Scan for the cell matching the given text and deliver its (X, Y) coordinate at center. 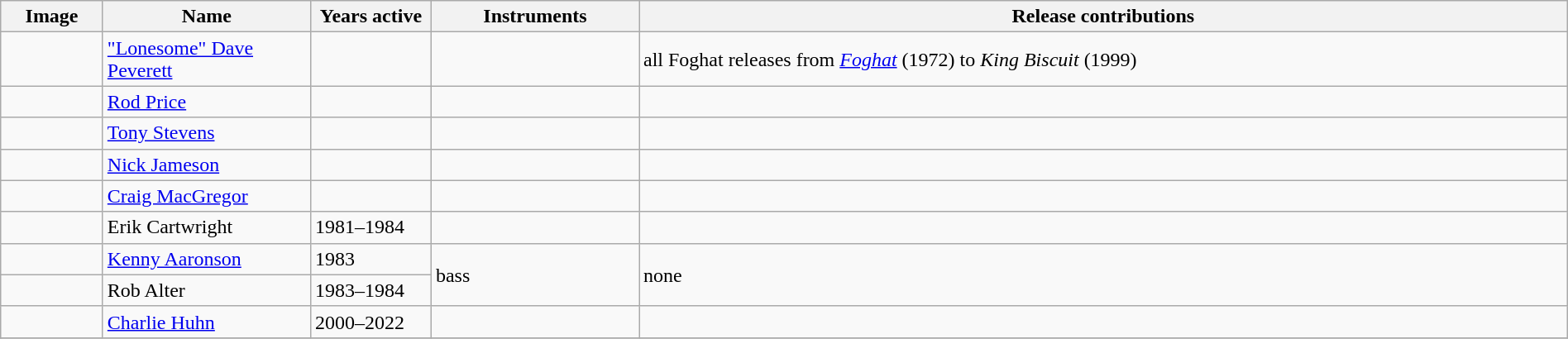
Image (52, 17)
Release contributions (1103, 17)
Tony Stevens (207, 133)
Rod Price (207, 102)
Years active (370, 17)
Instruments (534, 17)
Kenny Aaronson (207, 259)
1983 (370, 259)
bass (534, 275)
2000–2022 (370, 322)
Craig MacGregor (207, 196)
Rob Alter (207, 290)
Erik Cartwright (207, 227)
Charlie Huhn (207, 322)
all Foghat releases from Foghat (1972) to King Biscuit (1999) (1103, 60)
Nick Jameson (207, 165)
"Lonesome" Dave Peverett (207, 60)
none (1103, 275)
1983–1984 (370, 290)
Name (207, 17)
1981–1984 (370, 227)
